Identify which cell holds the provided text, then report its [X, Y] central coordinate. 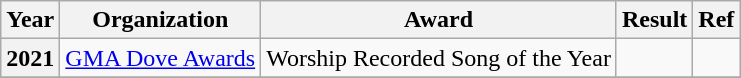
2021 [30, 58]
Award [439, 20]
Worship Recorded Song of the Year [439, 58]
Year [30, 20]
Result [654, 20]
GMA Dove Awards [160, 58]
Organization [160, 20]
Ref [716, 20]
